Return (x, y) of the center of cell containing provided text 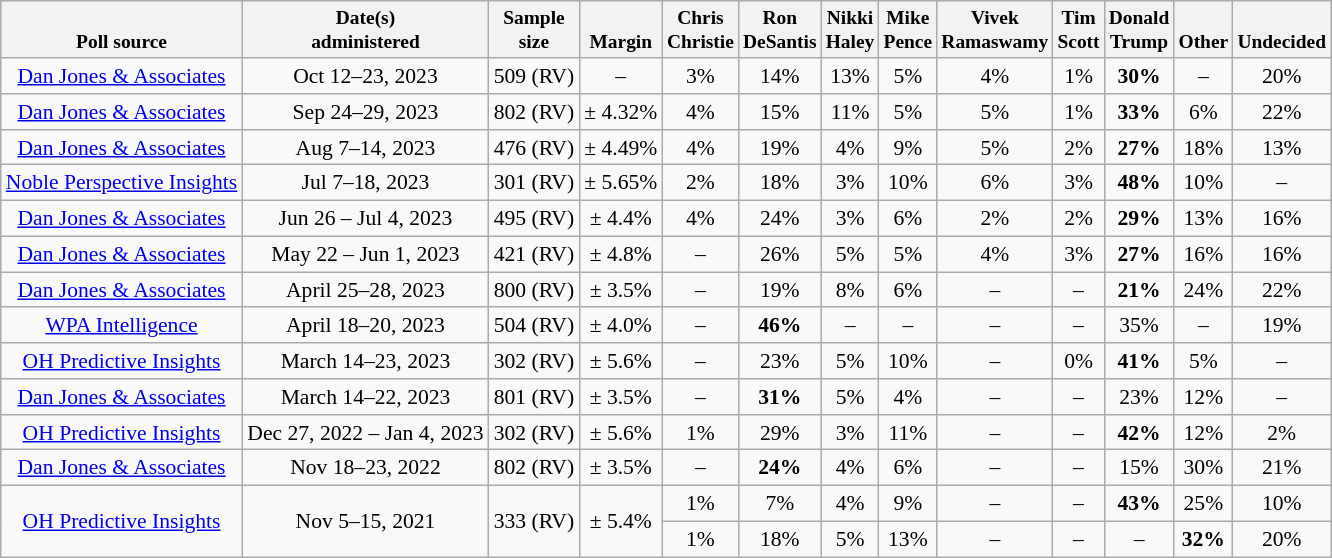
504 (RV) (534, 326)
± 5.4% (620, 522)
Dec 27, 2022 – Jan 4, 2023 (365, 433)
495 (RV) (534, 219)
± 4.8% (620, 254)
Sep 24–29, 2023 (365, 112)
Jul 7–18, 2023 (365, 183)
41% (1139, 361)
Margin (620, 30)
Samplesize (534, 30)
35% (1139, 326)
Aug 7–14, 2023 (365, 148)
ChrisChristie (700, 30)
421 (RV) (534, 254)
March 14–22, 2023 (365, 397)
7% (780, 504)
± 4.0% (620, 326)
TimScott (1078, 30)
Jun 26 – Jul 4, 2023 (365, 219)
Date(s)administered (365, 30)
Undecided (1282, 30)
± 4.4% (620, 219)
509 (RV) (534, 76)
476 (RV) (534, 148)
Oct 12–23, 2023 (365, 76)
April 18–20, 2023 (365, 326)
301 (RV) (534, 183)
VivekRamaswamy (995, 30)
333 (RV) (534, 522)
48% (1139, 183)
Nov 18–23, 2022 (365, 468)
NikkiHaley (850, 30)
May 22 – Jun 1, 2023 (365, 254)
March 14–23, 2023 (365, 361)
25% (1204, 504)
42% (1139, 433)
DonaldTrump (1139, 30)
Nov 5–15, 2021 (365, 522)
± 4.49% (620, 148)
31% (780, 397)
32% (1204, 540)
April 25–28, 2023 (365, 290)
43% (1139, 504)
0% (1078, 361)
800 (RV) (534, 290)
RonDeSantis (780, 30)
26% (780, 254)
MikePence (908, 30)
WPA Intelligence (122, 326)
801 (RV) (534, 397)
Noble Perspective Insights (122, 183)
± 5.65% (620, 183)
14% (780, 76)
Poll source (122, 30)
8% (850, 290)
46% (780, 326)
Other (1204, 30)
± 4.32% (620, 112)
33% (1139, 112)
